Find where the given text appears and provide that cell's center as [X, Y] coordinate. 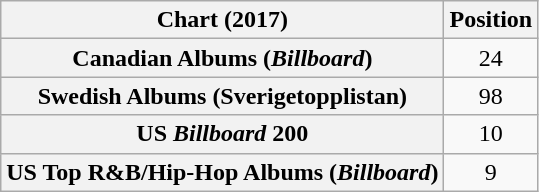
9 [491, 172]
10 [491, 134]
US Top R&B/Hip-Hop Albums (Billboard) [222, 172]
Position [491, 20]
Canadian Albums (Billboard) [222, 58]
Swedish Albums (Sverigetopplistan) [222, 96]
Chart (2017) [222, 20]
24 [491, 58]
98 [491, 96]
US Billboard 200 [222, 134]
